Find where the given text appears and provide that cell's center as (x, y) coordinate. 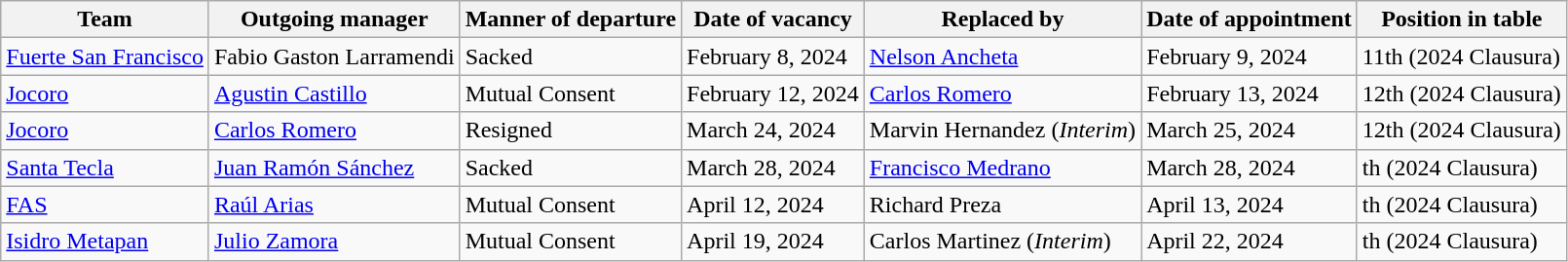
Nelson Ancheta (1002, 56)
Santa Tecla (105, 168)
Agustin Castillo (334, 94)
Isidro Metapan (105, 242)
February 13, 2024 (1250, 94)
Team (105, 19)
Fabio Gaston Larramendi (334, 56)
Marvin Hernandez (Interim) (1002, 131)
Carlos Martinez (Interim) (1002, 242)
April 12, 2024 (773, 205)
April 13, 2024 (1250, 205)
February 8, 2024 (773, 56)
March 24, 2024 (773, 131)
Fuerte San Francisco (105, 56)
Francisco Medrano (1002, 168)
Position in table (1461, 19)
11th (2024 Clausura) (1461, 56)
Outgoing manager (334, 19)
Richard Preza (1002, 205)
Resigned (571, 131)
April 19, 2024 (773, 242)
Manner of departure (571, 19)
Julio Zamora (334, 242)
April 22, 2024 (1250, 242)
February 12, 2024 (773, 94)
FAS (105, 205)
February 9, 2024 (1250, 56)
Replaced by (1002, 19)
Juan Ramón Sánchez (334, 168)
Date of appointment (1250, 19)
March 25, 2024 (1250, 131)
Date of vacancy (773, 19)
Raúl Arias (334, 205)
